Extract the (X, Y) coordinate from the center of the cell holding the provided text.  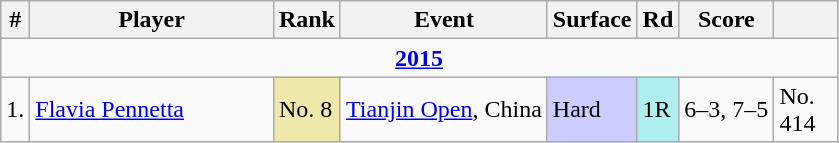
Hard (592, 110)
2015 (420, 58)
Score (726, 20)
6–3, 7–5 (726, 110)
1. (16, 110)
# (16, 20)
No. 8 (306, 110)
Tianjin Open, China (444, 110)
Rank (306, 20)
Player (152, 20)
1R (658, 110)
Rd (658, 20)
Flavia Pennetta (152, 110)
Surface (592, 20)
No. 414 (806, 110)
Event (444, 20)
